Return the [x, y] coordinate for the center point of the cell that contains the specified text.  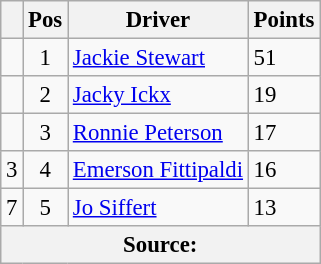
13 [284, 208]
Jo Siffert [158, 208]
Source: [160, 245]
Jackie Stewart [158, 58]
Driver [158, 20]
19 [284, 95]
5 [46, 208]
Jacky Ickx [158, 95]
1 [46, 58]
7 [12, 208]
51 [284, 58]
16 [284, 170]
Pos [46, 20]
Ronnie Peterson [158, 133]
Emerson Fittipaldi [158, 170]
17 [284, 133]
Points [284, 20]
4 [46, 170]
2 [46, 95]
